Identify which cell holds the provided text, then report its (X, Y) central coordinate. 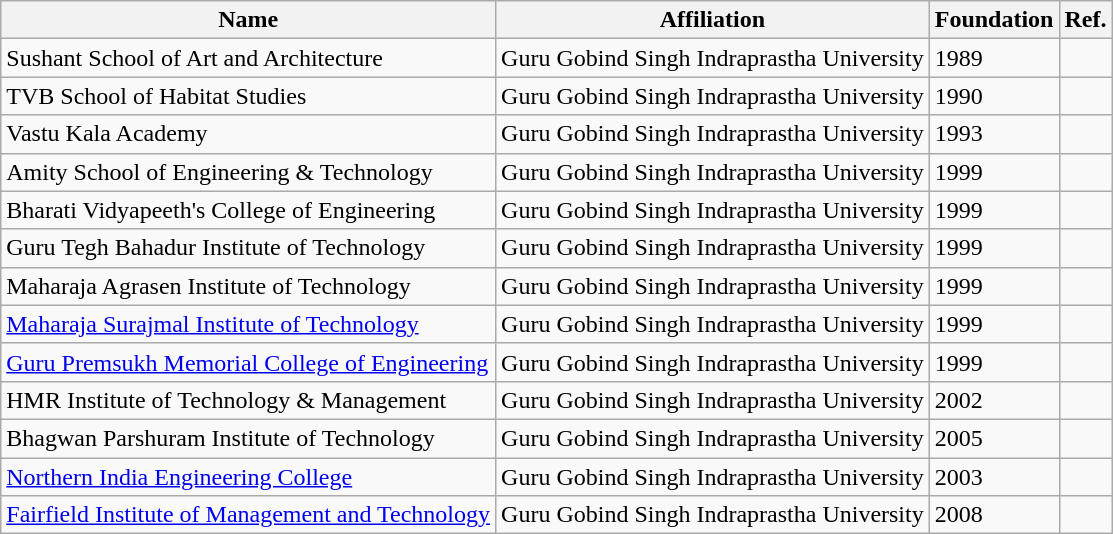
1989 (994, 58)
Guru Tegh Bahadur Institute of Technology (248, 248)
Northern India Engineering College (248, 477)
1990 (994, 96)
Foundation (994, 20)
Guru Premsukh Memorial College of Engineering (248, 362)
Name (248, 20)
Ref. (1086, 20)
2002 (994, 400)
2005 (994, 438)
2003 (994, 477)
Bharati Vidyapeeth's College of Engineering (248, 210)
Bhagwan Parshuram Institute of Technology (248, 438)
Amity School of Engineering & Technology (248, 172)
HMR Institute of Technology & Management (248, 400)
Maharaja Surajmal Institute of Technology (248, 324)
Fairfield Institute of Management and Technology (248, 515)
Maharaja Agrasen Institute of Technology (248, 286)
1993 (994, 134)
Vastu Kala Academy (248, 134)
Sushant School of Art and Architecture (248, 58)
Affiliation (713, 20)
2008 (994, 515)
TVB School of Habitat Studies (248, 96)
